Capture the cell that displays the provided text and extract its (x, y) central coordinate. 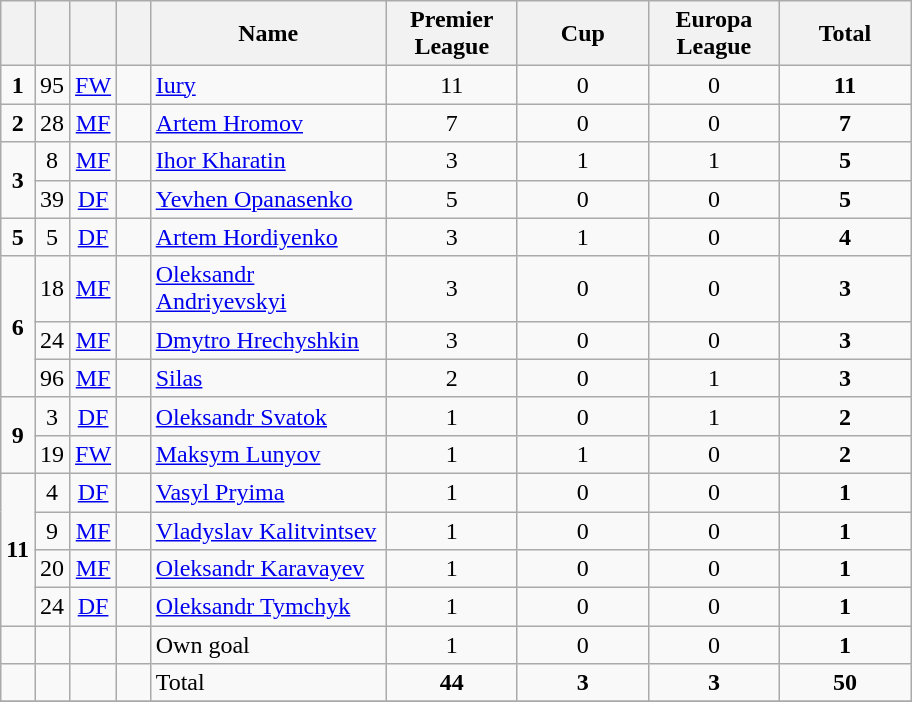
96 (52, 378)
28 (52, 123)
Maksym Lunyov (268, 454)
95 (52, 85)
Oleksandr Tymchyk (268, 607)
18 (52, 288)
Cup (582, 34)
Premier League (452, 34)
Ihor Kharatin (268, 161)
6 (18, 326)
Silas (268, 378)
Vladyslav Kalitvintsev (268, 531)
Own goal (268, 645)
Oleksandr Andriyevskyi (268, 288)
Vasyl Pryima (268, 492)
Name (268, 34)
Iury (268, 85)
8 (52, 161)
20 (52, 569)
39 (52, 199)
Oleksandr Karavayev (268, 569)
19 (52, 454)
50 (844, 683)
Oleksandr Svatok (268, 416)
44 (452, 683)
Yevhen Opanasenko (268, 199)
Artem Hromov (268, 123)
Europa League (714, 34)
Dmytro Hrechyshkin (268, 340)
Artem Hordiyenko (268, 237)
